Return (x, y) of the center of cell containing provided text 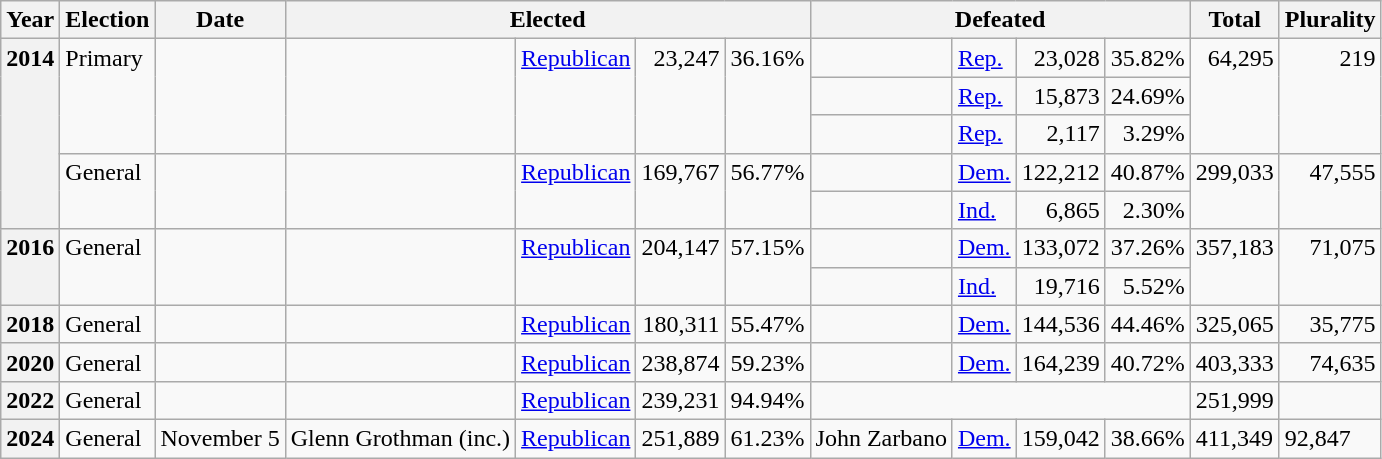
47,555 (1330, 191)
92,847 (1330, 438)
238,874 (680, 362)
2,117 (1060, 134)
56.77% (768, 191)
251,999 (1234, 400)
5.52% (1148, 286)
Primary (108, 96)
55.47% (768, 324)
23,028 (1060, 58)
24.69% (1148, 96)
John Zarbano (881, 438)
169,767 (680, 191)
159,042 (1060, 438)
2.30% (1148, 210)
2016 (30, 267)
35,775 (1330, 324)
357,183 (1234, 267)
Defeated (1000, 20)
71,075 (1330, 267)
19,716 (1060, 286)
219 (1330, 96)
2022 (30, 400)
2014 (30, 134)
3.29% (1148, 134)
57.15% (768, 267)
37.26% (1148, 248)
Date (220, 20)
2018 (30, 324)
74,635 (1330, 362)
Elected (548, 20)
180,311 (680, 324)
November 5 (220, 438)
204,147 (680, 267)
94.94% (768, 400)
64,295 (1234, 96)
35.82% (1148, 58)
2020 (30, 362)
Glenn Grothman (inc.) (400, 438)
Plurality (1330, 20)
61.23% (768, 438)
44.46% (1148, 324)
15,873 (1060, 96)
251,889 (680, 438)
403,333 (1234, 362)
40.87% (1148, 172)
36.16% (768, 96)
6,865 (1060, 210)
38.66% (1148, 438)
122,212 (1060, 172)
144,536 (1060, 324)
59.23% (768, 362)
40.72% (1148, 362)
299,033 (1234, 191)
2024 (30, 438)
Election (108, 20)
Total (1234, 20)
23,247 (680, 96)
411,349 (1234, 438)
325,065 (1234, 324)
Year (30, 20)
164,239 (1060, 362)
239,231 (680, 400)
133,072 (1060, 248)
